Search for the cell housing the specified text and yield its [X, Y] center coordinate. 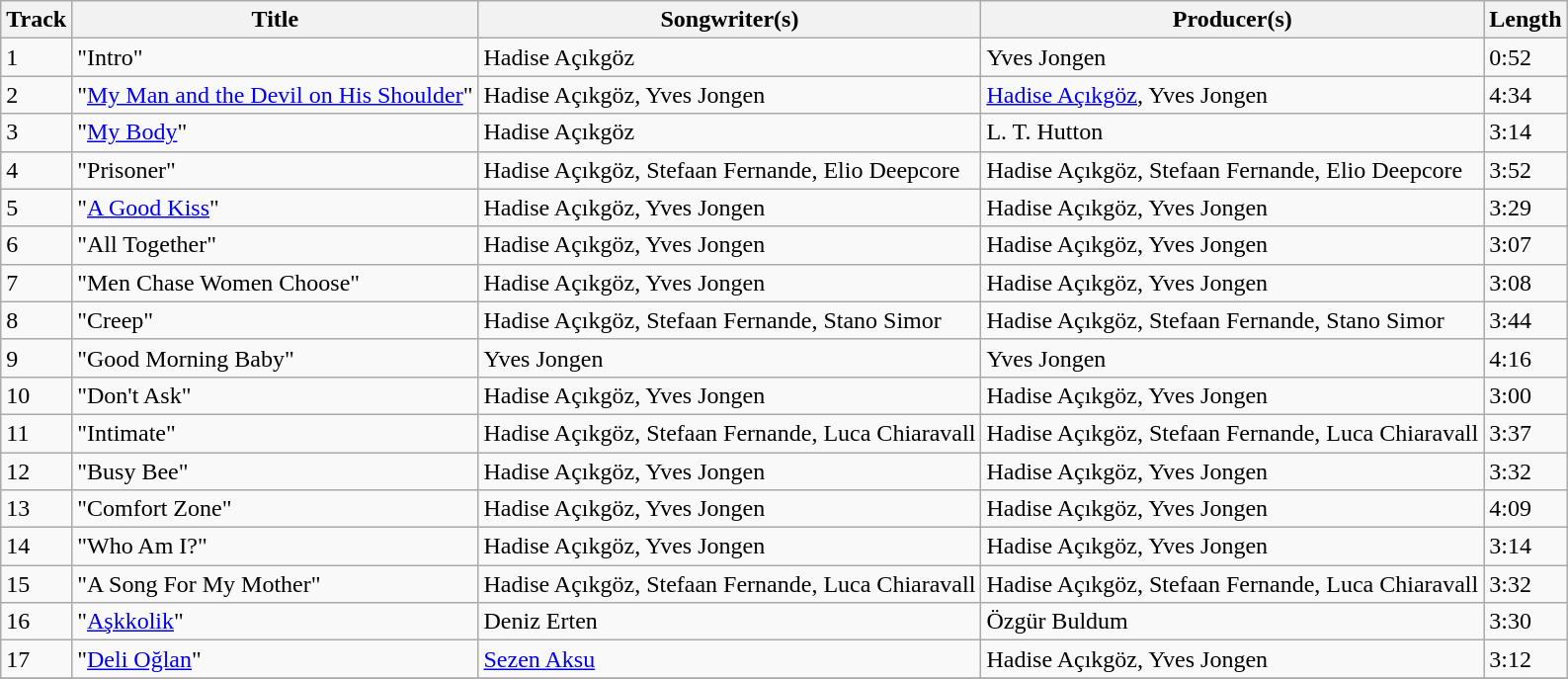
4:16 [1526, 358]
2 [37, 95]
1 [37, 57]
3:30 [1526, 622]
15 [37, 584]
Sezen Aksu [729, 659]
6 [37, 245]
7 [37, 283]
10 [37, 395]
8 [37, 320]
3:37 [1526, 433]
11 [37, 433]
"A Good Kiss" [275, 208]
3:44 [1526, 320]
Track [37, 20]
3:00 [1526, 395]
"Aşkkolik" [275, 622]
L. T. Hutton [1233, 132]
3:07 [1526, 245]
"Who Am I?" [275, 547]
16 [37, 622]
"Busy Bee" [275, 471]
Title [275, 20]
"A Song For My Mother" [275, 584]
3 [37, 132]
Length [1526, 20]
3:29 [1526, 208]
4:09 [1526, 509]
13 [37, 509]
"Intimate" [275, 433]
3:12 [1526, 659]
17 [37, 659]
"Comfort Zone" [275, 509]
"My Man and the Devil on His Shoulder" [275, 95]
5 [37, 208]
"Good Morning Baby" [275, 358]
"Deli Oğlan" [275, 659]
0:52 [1526, 57]
14 [37, 547]
"All Together" [275, 245]
4:34 [1526, 95]
3:08 [1526, 283]
"Creep" [275, 320]
Özgür Buldum [1233, 622]
12 [37, 471]
Deniz Erten [729, 622]
"Men Chase Women Choose" [275, 283]
3:52 [1526, 170]
"My Body" [275, 132]
"Intro" [275, 57]
Producer(s) [1233, 20]
Songwriter(s) [729, 20]
"Prisoner" [275, 170]
4 [37, 170]
9 [37, 358]
"Don't Ask" [275, 395]
